Extract the [x, y] coordinate from the center of the cell holding the provided text.  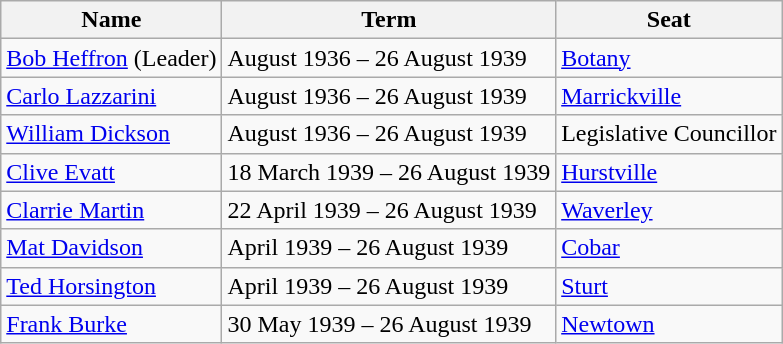
Clive Evatt [112, 172]
Carlo Lazzarini [112, 96]
Name [112, 20]
Seat [669, 20]
Legislative Councillor [669, 134]
Newtown [669, 324]
Term [389, 20]
Mat Davidson [112, 248]
22 April 1939 – 26 August 1939 [389, 210]
30 May 1939 – 26 August 1939 [389, 324]
Marrickville [669, 96]
Sturt [669, 286]
18 March 1939 – 26 August 1939 [389, 172]
Hurstville [669, 172]
Frank Burke [112, 324]
Botany [669, 58]
Bob Heffron (Leader) [112, 58]
Ted Horsington [112, 286]
William Dickson [112, 134]
Clarrie Martin [112, 210]
Waverley [669, 210]
Cobar [669, 248]
